Extract the [X, Y] coordinate from the center of the cell holding the provided text.  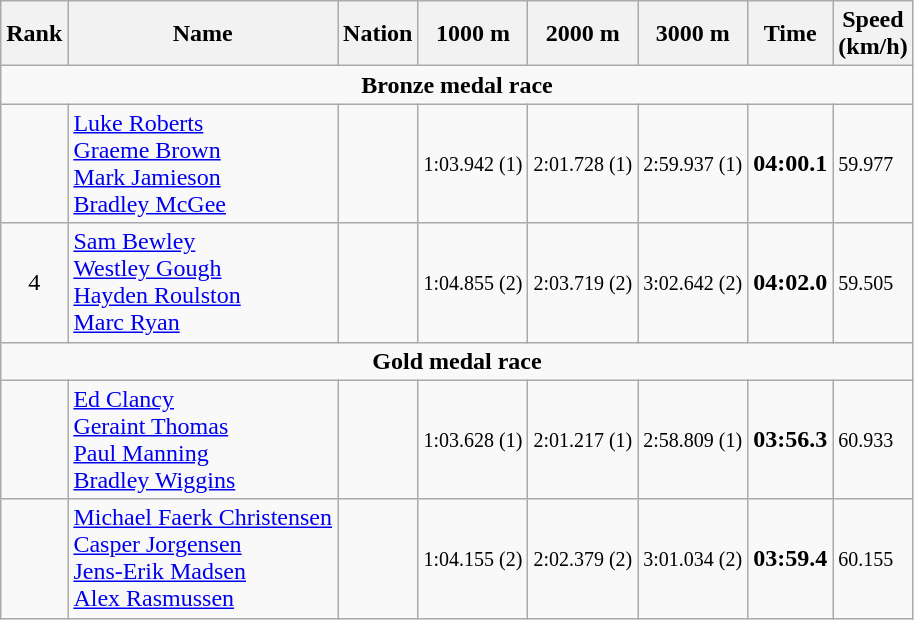
Name [203, 34]
04:00.1 [790, 164]
3:02.642 (2) [693, 282]
4 [34, 282]
Gold medal race [457, 361]
04:02.0 [790, 282]
3:01.034 (2) [693, 558]
3000 m [693, 34]
Sam BewleyWestley GoughHayden RoulstonMarc Ryan [203, 282]
59.977 [873, 164]
59.505 [873, 282]
2:59.937 (1) [693, 164]
Rank [34, 34]
60.155 [873, 558]
2:01.728 (1) [583, 164]
2000 m [583, 34]
60.933 [873, 440]
03:56.3 [790, 440]
Time [790, 34]
1:04.855 (2) [473, 282]
Speed(km/h) [873, 34]
Bronze medal race [457, 85]
2:02.379 (2) [583, 558]
03:59.4 [790, 558]
Nation [378, 34]
1000 m [473, 34]
Luke RobertsGraeme BrownMark JamiesonBradley McGee [203, 164]
Michael Faerk ChristensenCasper JorgensenJens-Erik MadsenAlex Rasmussen [203, 558]
1:04.155 (2) [473, 558]
2:01.217 (1) [583, 440]
1:03.942 (1) [473, 164]
2:58.809 (1) [693, 440]
2:03.719 (2) [583, 282]
Ed ClancyGeraint ThomasPaul ManningBradley Wiggins [203, 440]
1:03.628 (1) [473, 440]
